Search for the cell housing the specified text and yield its [x, y] center coordinate. 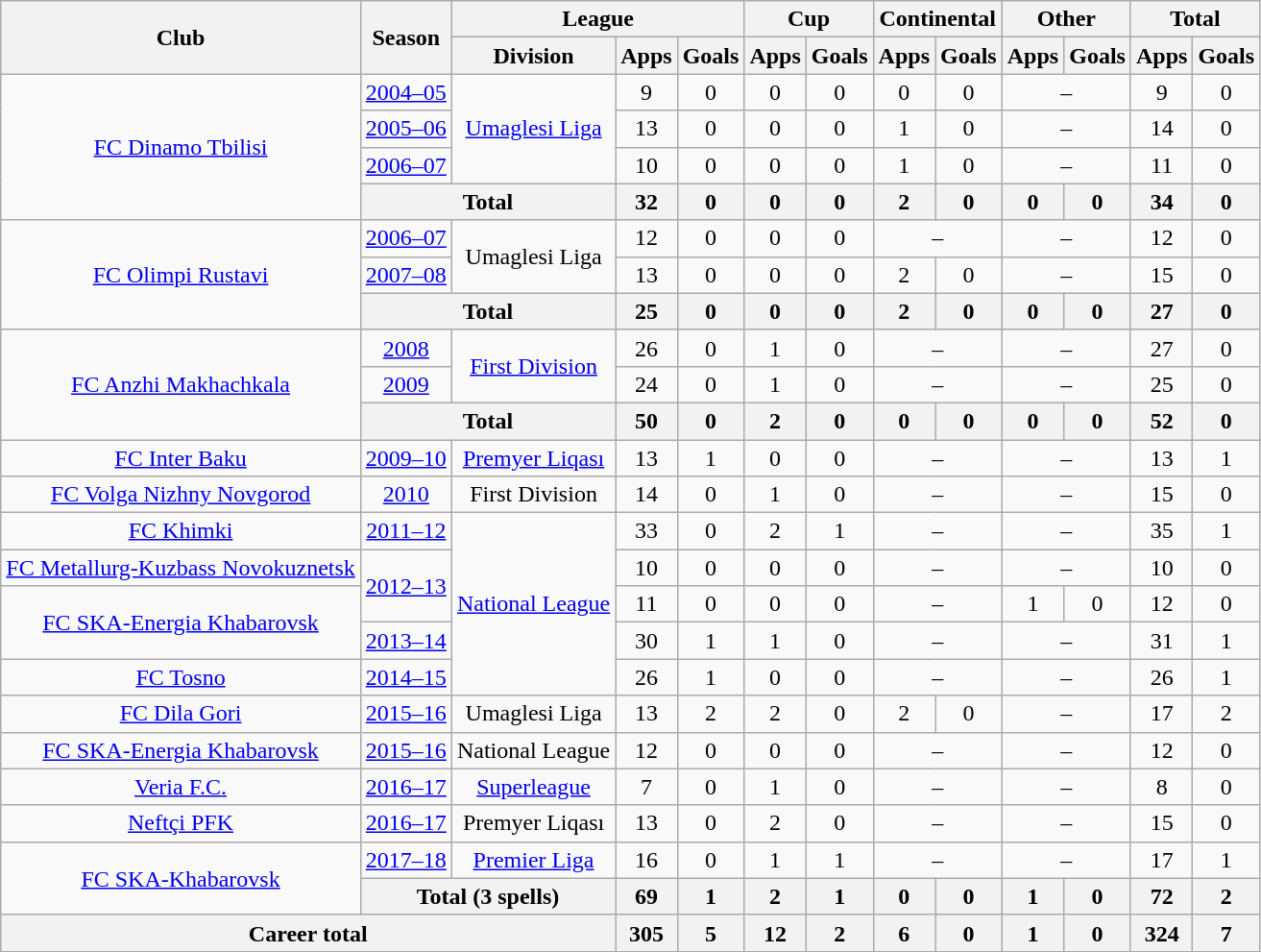
FC SKA-Khabarovsk [181, 878]
League [597, 19]
FC Olimpi Rustavi [181, 275]
Premier Liga [533, 860]
72 [1161, 896]
16 [646, 860]
Club [181, 37]
2013–14 [405, 641]
2012–13 [405, 586]
33 [646, 531]
FC Volga Nizhny Novgorod [181, 495]
35 [1161, 531]
2010 [405, 495]
2005–06 [405, 129]
2014–15 [405, 677]
32 [646, 202]
FC Khimki [181, 531]
5 [711, 933]
24 [646, 384]
305 [646, 933]
324 [1161, 933]
31 [1161, 641]
FC Inter Baku [181, 458]
Season [405, 37]
Cup [809, 19]
FC Dila Gori [181, 714]
52 [1161, 421]
FC Dinamo Tbilisi [181, 147]
2017–18 [405, 860]
Continental [937, 19]
FC Metallurg-Kuzbass Novokuznetsk [181, 568]
Total (3 spells) [488, 896]
2007–08 [405, 275]
Other [1066, 19]
69 [646, 896]
Veria F.C. [181, 787]
2009–10 [405, 458]
FC Anzhi Makhachkala [181, 384]
2008 [405, 348]
34 [1161, 202]
Career total [308, 933]
2004–05 [405, 92]
8 [1161, 787]
Division [533, 56]
Neftçi PFK [181, 823]
Superleague [533, 787]
FC Tosno [181, 677]
2009 [405, 384]
6 [904, 933]
2011–12 [405, 531]
50 [646, 421]
30 [646, 641]
